Output the [X, Y] coordinate of the center of the cell containing the given text.  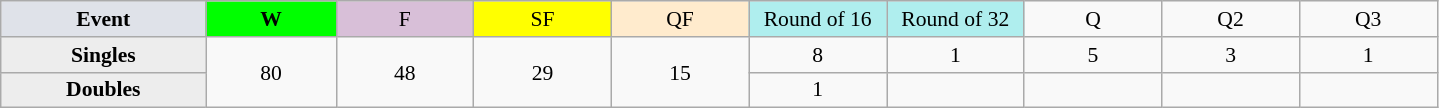
Singles [104, 55]
SF [543, 19]
Doubles [104, 90]
48 [405, 72]
3 [1231, 55]
Event [104, 19]
8 [818, 55]
29 [543, 72]
80 [271, 72]
F [405, 19]
QF [680, 19]
Q2 [1231, 19]
W [271, 19]
15 [680, 72]
Q3 [1368, 19]
5 [1093, 55]
Round of 32 [955, 19]
Round of 16 [818, 19]
Q [1093, 19]
